Detect which cell encompasses the target text, then output its (X, Y) center coordinate. 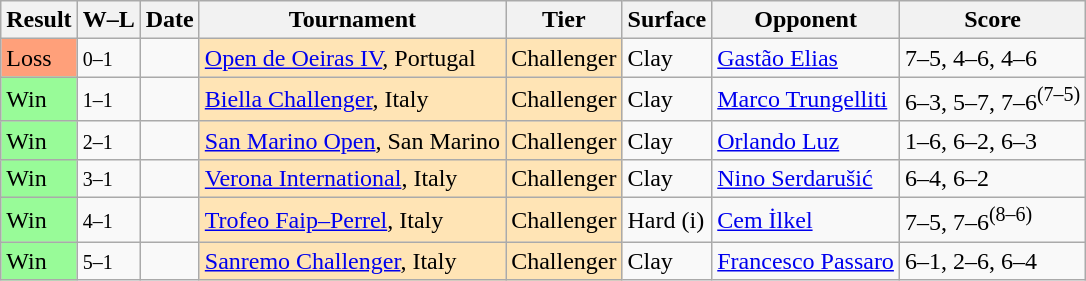
Nino Serdarušić (806, 178)
Gastão Elias (806, 58)
1–6, 6–2, 6–3 (992, 140)
Surface (667, 20)
7–5, 4–6, 4–6 (992, 58)
Date (170, 20)
San Marino Open, San Marino (352, 140)
Francesco Passaro (806, 261)
Orlando Luz (806, 140)
W–L (108, 20)
2–1 (108, 140)
0–1 (108, 58)
Sanremo Challenger, Italy (352, 261)
Trofeo Faip–Perrel, Italy (352, 220)
6–1, 2–6, 6–4 (992, 261)
Cem İlkel (806, 220)
Result (39, 20)
6–3, 5–7, 7–6(7–5) (992, 100)
Biella Challenger, Italy (352, 100)
Open de Oeiras IV, Portugal (352, 58)
Hard (i) (667, 220)
7–5, 7–6(8–6) (992, 220)
Marco Trungelliti (806, 100)
5–1 (108, 261)
3–1 (108, 178)
6–4, 6–2 (992, 178)
Score (992, 20)
Opponent (806, 20)
Verona International, Italy (352, 178)
Tier (564, 20)
Tournament (352, 20)
Loss (39, 58)
4–1 (108, 220)
1–1 (108, 100)
